Detect which cell encompasses the target text, then output its (X, Y) center coordinate. 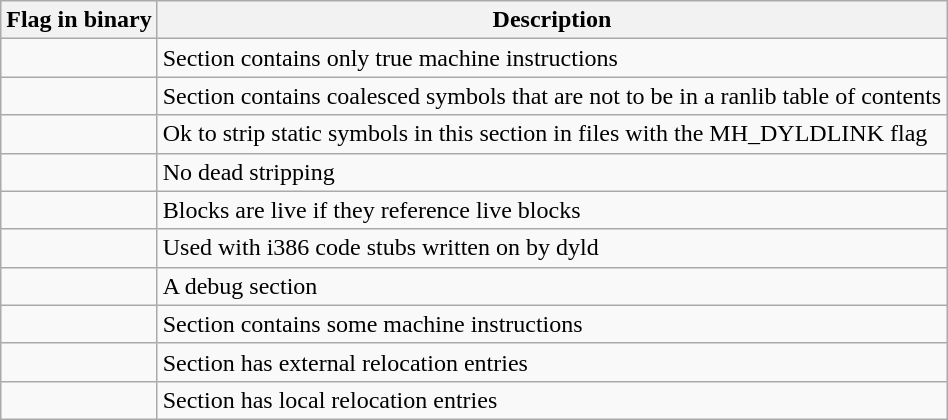
A debug section (552, 286)
Description (552, 20)
Section contains coalesced symbols that are not to be in a ranlib table of contents (552, 96)
Section contains some machine instructions (552, 324)
Section has local relocation entries (552, 400)
Ok to strip static symbols in this section in files with the MH_DYLDLINK flag (552, 134)
Blocks are live if they reference live blocks (552, 210)
No dead stripping (552, 172)
Section has external relocation entries (552, 362)
Section contains only true machine instructions (552, 58)
Flag in binary (79, 20)
Used with i386 code stubs written on by dyld (552, 248)
